Return (x, y) of the center of cell containing provided text 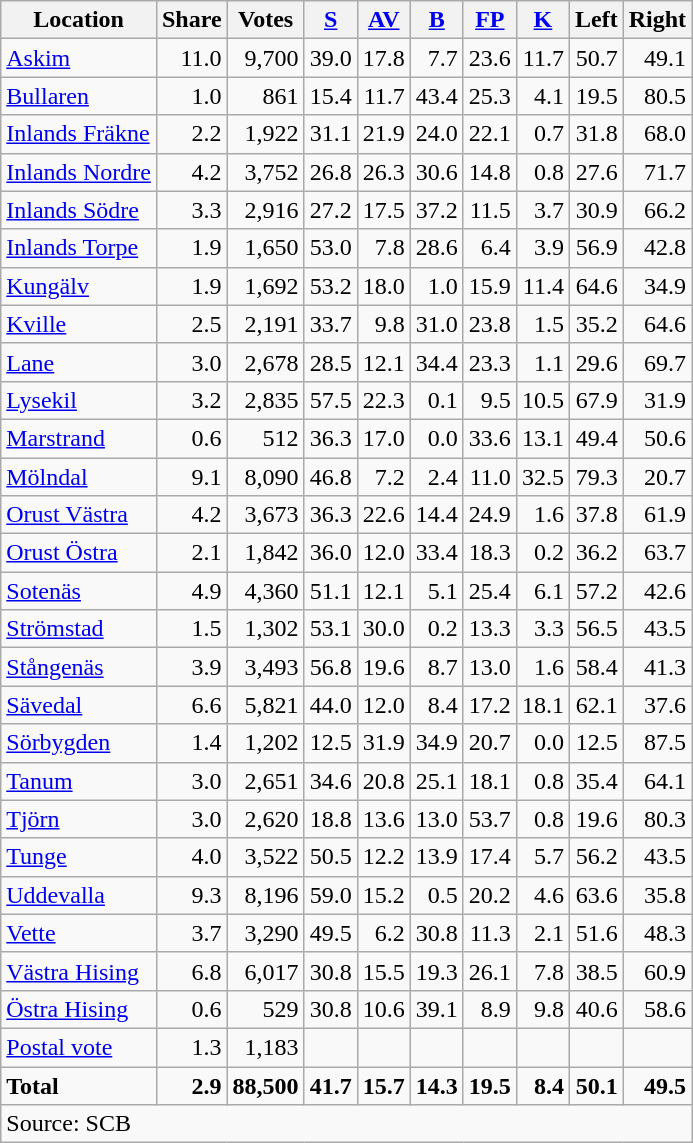
57.5 (330, 400)
37.2 (436, 210)
3,522 (266, 857)
Total (79, 1085)
67.9 (596, 400)
5,821 (266, 705)
2.2 (192, 134)
S (330, 20)
2.4 (436, 477)
24.0 (436, 134)
25.4 (490, 591)
58.6 (657, 1009)
2,916 (266, 210)
1.4 (192, 743)
2.5 (192, 324)
0.1 (436, 400)
6.4 (490, 248)
53.1 (330, 629)
42.8 (657, 248)
Inlands Torpe (79, 248)
14.3 (436, 1085)
Tanum (79, 781)
71.7 (657, 172)
35.8 (657, 895)
Kungälv (79, 286)
Strömstad (79, 629)
1.1 (542, 362)
20.2 (490, 895)
15.7 (384, 1085)
2.9 (192, 1085)
3.2 (192, 400)
Tjörn (79, 819)
512 (266, 438)
80.5 (657, 96)
4,360 (266, 591)
Left (596, 20)
Inlands Södre (79, 210)
23.6 (490, 58)
36.2 (596, 553)
8,090 (266, 477)
2,620 (266, 819)
Stångenäs (79, 667)
35.4 (596, 781)
44.0 (330, 705)
2,651 (266, 781)
5.7 (542, 857)
38.5 (596, 971)
56.5 (596, 629)
Location (79, 20)
30.6 (436, 172)
28.6 (436, 248)
88,500 (266, 1085)
26.3 (384, 172)
56.2 (596, 857)
4.0 (192, 857)
25.1 (436, 781)
22.1 (490, 134)
Askim (79, 58)
39.0 (330, 58)
Tunge (79, 857)
1,650 (266, 248)
B (436, 20)
15.2 (384, 895)
15.5 (384, 971)
0.7 (542, 134)
Postal vote (79, 1047)
1,922 (266, 134)
2,678 (266, 362)
36.0 (330, 553)
18.8 (330, 819)
6.2 (384, 933)
32.5 (542, 477)
51.6 (596, 933)
63.6 (596, 895)
14.8 (490, 172)
43.4 (436, 96)
79.3 (596, 477)
30.9 (596, 210)
62.1 (596, 705)
33.4 (436, 553)
66.2 (657, 210)
68.0 (657, 134)
17.0 (384, 438)
39.1 (436, 1009)
529 (266, 1009)
FP (490, 20)
4.6 (542, 895)
21.9 (384, 134)
Orust Västra (79, 515)
35.2 (596, 324)
29.6 (596, 362)
30.0 (384, 629)
60.9 (657, 971)
14.4 (436, 515)
Sörbygden (79, 743)
1,183 (266, 1047)
Sotenäs (79, 591)
51.1 (330, 591)
40.6 (596, 1009)
22.3 (384, 400)
42.6 (657, 591)
63.7 (657, 553)
49.4 (596, 438)
24.9 (490, 515)
Lane (79, 362)
12.2 (384, 857)
8.7 (436, 667)
59.0 (330, 895)
26.8 (330, 172)
1,202 (266, 743)
Lysekil (79, 400)
1,302 (266, 629)
31.0 (436, 324)
AV (384, 20)
6,017 (266, 971)
9.1 (192, 477)
Östra Hising (79, 1009)
2,835 (266, 400)
13.6 (384, 819)
53.2 (330, 286)
Share (192, 20)
Source: SCB (346, 1124)
7.7 (436, 58)
11.3 (490, 933)
861 (266, 96)
23.3 (490, 362)
15.9 (490, 286)
9.3 (192, 895)
28.5 (330, 362)
3,752 (266, 172)
46.8 (330, 477)
23.8 (490, 324)
58.4 (596, 667)
8,196 (266, 895)
41.7 (330, 1085)
34.6 (330, 781)
22.6 (384, 515)
17.2 (490, 705)
17.5 (384, 210)
31.8 (596, 134)
53.7 (490, 819)
Kville (79, 324)
9.5 (490, 400)
6.8 (192, 971)
19.3 (436, 971)
17.4 (490, 857)
10.5 (542, 400)
5.1 (436, 591)
56.8 (330, 667)
33.7 (330, 324)
61.9 (657, 515)
1.3 (192, 1047)
18.0 (384, 286)
13.9 (436, 857)
9,700 (266, 58)
11.4 (542, 286)
56.9 (596, 248)
34.4 (436, 362)
7.2 (384, 477)
1,692 (266, 286)
Votes (266, 20)
50.6 (657, 438)
27.6 (596, 172)
4.1 (542, 96)
11.5 (490, 210)
0.5 (436, 895)
57.2 (596, 591)
37.8 (596, 515)
Bullaren (79, 96)
6.6 (192, 705)
33.6 (490, 438)
50.5 (330, 857)
48.3 (657, 933)
17.8 (384, 58)
15.4 (330, 96)
64.1 (657, 781)
50.1 (596, 1085)
41.3 (657, 667)
Uddevalla (79, 895)
4.9 (192, 591)
6.1 (542, 591)
13.1 (542, 438)
3,493 (266, 667)
27.2 (330, 210)
2,191 (266, 324)
53.0 (330, 248)
69.7 (657, 362)
20.8 (384, 781)
Marstrand (79, 438)
8.9 (490, 1009)
Right (657, 20)
26.1 (490, 971)
37.6 (657, 705)
Inlands Fräkne (79, 134)
18.3 (490, 553)
Orust Östra (79, 553)
Vette (79, 933)
1,842 (266, 553)
3,673 (266, 515)
13.3 (490, 629)
Sävedal (79, 705)
49.1 (657, 58)
25.3 (490, 96)
Västra Hising (79, 971)
K (542, 20)
Mölndal (79, 477)
80.3 (657, 819)
87.5 (657, 743)
50.7 (596, 58)
10.6 (384, 1009)
Inlands Nordre (79, 172)
3,290 (266, 933)
31.1 (330, 134)
